Extract the [x, y] coordinate from the center of the cell holding the provided text.  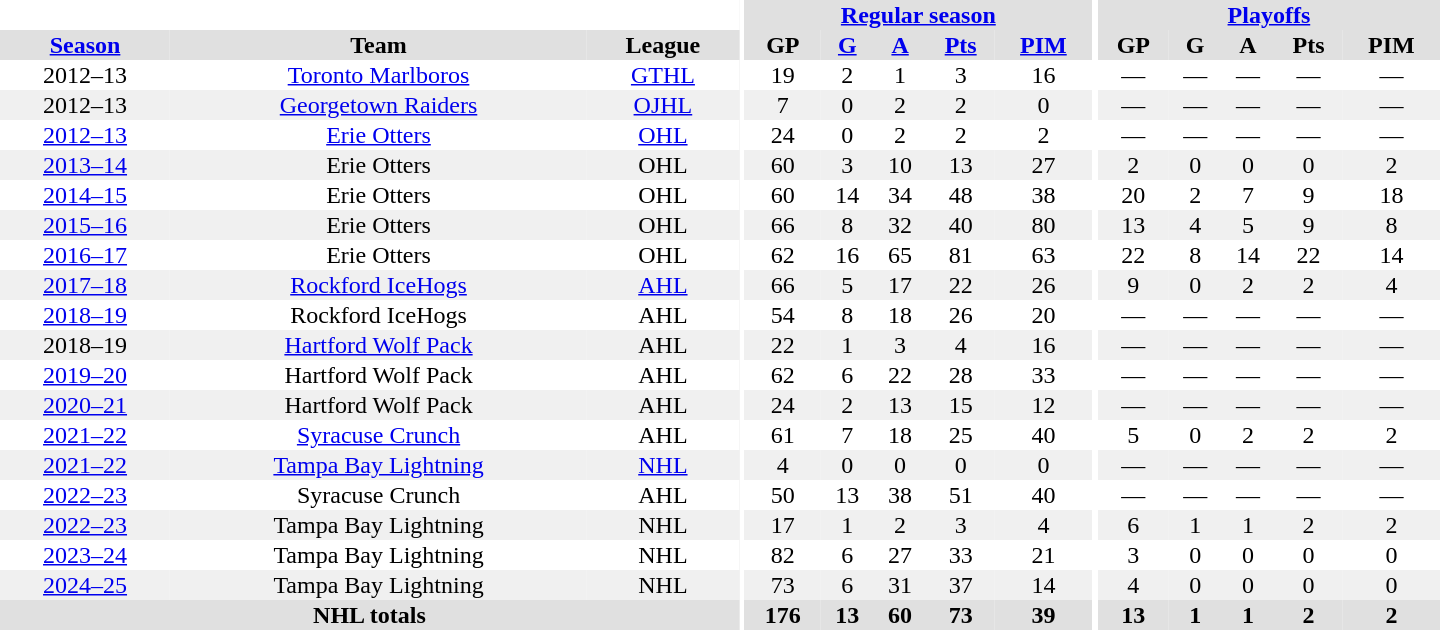
25 [960, 435]
15 [960, 405]
Team [378, 45]
Season [85, 45]
2020–21 [85, 405]
176 [783, 615]
12 [1044, 405]
32 [900, 225]
League [663, 45]
48 [960, 195]
2017–18 [85, 285]
NHL totals [370, 615]
Playoffs [1269, 15]
Georgetown Raiders [378, 105]
65 [900, 255]
2023–24 [85, 555]
2013–14 [85, 165]
81 [960, 255]
GTHL [663, 75]
82 [783, 555]
Regular season [918, 15]
2015–16 [85, 225]
63 [1044, 255]
31 [900, 585]
39 [1044, 615]
54 [783, 315]
21 [1044, 555]
50 [783, 495]
19 [783, 75]
51 [960, 495]
34 [900, 195]
OJHL [663, 105]
Toronto Marlboros [378, 75]
10 [900, 165]
2016–17 [85, 255]
80 [1044, 225]
2019–20 [85, 375]
28 [960, 375]
2014–15 [85, 195]
2024–25 [85, 585]
37 [960, 585]
61 [783, 435]
